Capture the cell that displays the provided text and extract its (x, y) central coordinate. 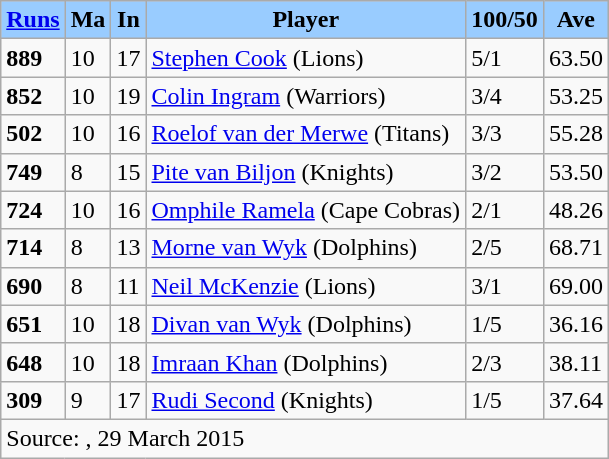
38.11 (576, 362)
648 (33, 362)
690 (33, 286)
13 (128, 248)
3/2 (505, 172)
Rudi Second (Knights) (306, 400)
2/5 (505, 248)
2/3 (505, 362)
Runs (33, 20)
Stephen Cook (Lions) (306, 58)
53.50 (576, 172)
37.64 (576, 400)
5/1 (505, 58)
651 (33, 324)
9 (88, 400)
Divan van Wyk (Dolphins) (306, 324)
852 (33, 96)
48.26 (576, 210)
Roelof van der Merwe (Titans) (306, 134)
Omphile Ramela (Cape Cobras) (306, 210)
69.00 (576, 286)
Colin Ingram (Warriors) (306, 96)
714 (33, 248)
2/1 (505, 210)
63.50 (576, 58)
Pite van Biljon (Knights) (306, 172)
68.71 (576, 248)
Morne van Wyk (Dolphins) (306, 248)
Source: , 29 March 2015 (305, 438)
19 (128, 96)
36.16 (576, 324)
3/1 (505, 286)
100/50 (505, 20)
53.25 (576, 96)
889 (33, 58)
724 (33, 210)
309 (33, 400)
Neil McKenzie (Lions) (306, 286)
502 (33, 134)
Player (306, 20)
Imraan Khan (Dolphins) (306, 362)
3/4 (505, 96)
11 (128, 286)
3/3 (505, 134)
749 (33, 172)
In (128, 20)
Ma (88, 20)
Ave (576, 20)
15 (128, 172)
55.28 (576, 134)
